Scan for the cell matching the given text and deliver its [X, Y] coordinate at center. 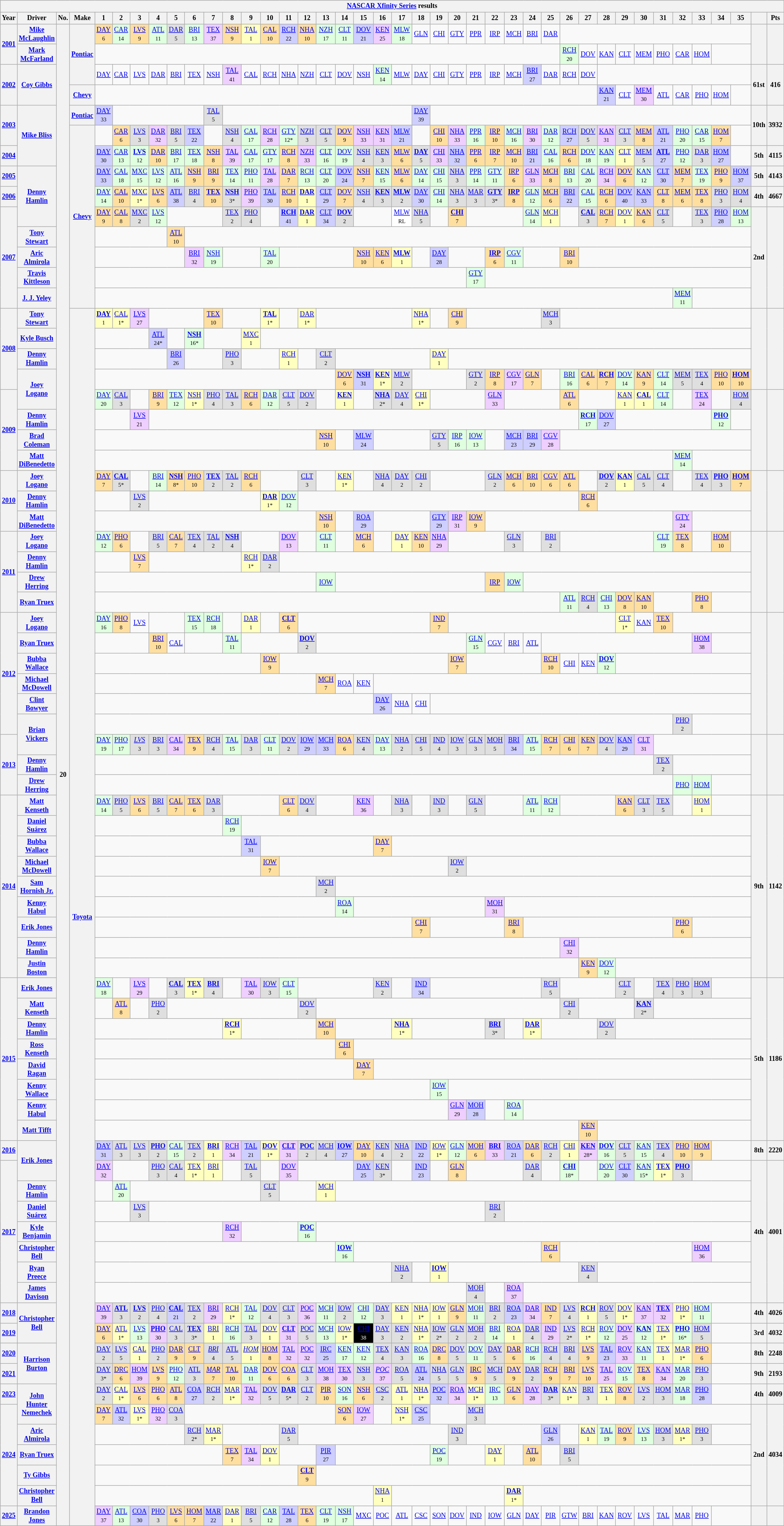
ATL24 [421, 1374]
5 [176, 18]
CGV6 [551, 481]
32 [683, 18]
2007 [9, 257]
IRC13 [495, 1394]
ATL16 [176, 176]
33 [702, 18]
GLN6 [514, 1394]
DAR11 [251, 1374]
ATL21 [663, 135]
CHI38 [364, 1333]
IOW16 [345, 1252]
MOH6 [476, 1150]
IRP10 [495, 135]
DAY12 [104, 542]
DOV35 [289, 1171]
DAY3* [104, 1374]
MAR18 [683, 1394]
GTY3* [495, 196]
DAY26 [383, 704]
CHI14 [439, 196]
NSH33 [364, 135]
BRI16 [569, 379]
RCH8 [289, 156]
19 [439, 18]
CLT4 [663, 481]
CLT34 [326, 217]
MEM7 [683, 176]
Mark McFarland [37, 54]
TEX22 [194, 135]
POC37 [383, 1374]
PIR27 [326, 1455]
DAR7 [289, 176]
ROV [624, 1516]
ROV33 [624, 1354]
COA6 [289, 1374]
DAY19 [104, 745]
DOV21 [364, 34]
CAL4 [176, 1171]
PHO20 [683, 135]
DOV16 [606, 1150]
MEM30 [644, 95]
27 [588, 18]
DAY16 [104, 623]
ROA [345, 684]
NZH3 [307, 135]
PHO39 [251, 196]
NSH7 [364, 176]
HOM9 [702, 1150]
GTY29 [439, 521]
TEX [194, 75]
DAR3* [551, 1394]
DAY18 [104, 988]
4034 [776, 1455]
2 [121, 18]
GLN9 [457, 1313]
MLW21 [402, 135]
2008 [9, 349]
KAN9 [644, 379]
13 [326, 18]
LVS5 [121, 1354]
PHO30 [158, 1333]
MCH2 [326, 886]
NASCAR Xfinity Series results [392, 6]
TEX12 [176, 399]
Coy Gibbs [37, 85]
KEN36 [364, 806]
John Hunter Nemechek [37, 1404]
CAL20 [588, 176]
2021 [9, 1374]
DAY31 [104, 1150]
RCH9 [551, 1374]
KEN7 [588, 745]
16 [383, 18]
PHO17 [121, 745]
TAL11 [232, 643]
POC2 [307, 1150]
CHI33 [439, 156]
KAN37 [644, 1313]
CLT15 [289, 988]
ROV8 [624, 1394]
4009 [776, 1394]
NSH17 [345, 1516]
ROA34 [457, 1394]
KAN15* [644, 1171]
25 [551, 18]
ROV15 [624, 1374]
BRI3* [495, 1029]
TEX32 [663, 1313]
2014 [9, 886]
GLN29 [457, 1110]
34 [721, 18]
2006 [9, 196]
2002 [9, 85]
DAR32 [158, 135]
CLT1 [624, 156]
ATL 20 [121, 1191]
CSC [421, 1516]
18 [421, 18]
Kyle Benjamin [37, 1232]
NSH31 [364, 379]
HOM11 [702, 1313]
Justin Boston [37, 968]
TEX3 [702, 217]
DAR34 [532, 1313]
6 [194, 18]
BRI17 [176, 156]
TAL15 [232, 745]
NHA1 [383, 1495]
Mike Bliss [37, 135]
2005 [9, 176]
HOM38 [702, 643]
CAL34 [176, 745]
IND22 [421, 1150]
MOH28 [476, 1110]
2012 [9, 674]
MLW18 [402, 34]
PIR10 [326, 1394]
PPR6 [476, 156]
DAY25 [364, 1171]
CLT29 [326, 196]
9 [251, 18]
Sam Hornish Jr. [37, 886]
David Ragan [37, 1069]
2015 [9, 1059]
KEN25 [383, 34]
GTY11 [495, 176]
CAL5* [121, 481]
2017 [9, 1232]
11 [289, 18]
POC36 [307, 1313]
NSH19 [213, 257]
Driver [37, 18]
RCH12 [551, 806]
KAN29 [624, 745]
10 [270, 18]
Clint Bowyer [37, 704]
ATL15 [532, 745]
KAN15 [644, 1150]
Ross Kenseth [37, 1049]
DOV11 [476, 1354]
BRI34 [514, 745]
TAL21 [251, 1150]
Make [82, 18]
ROV5 [606, 1313]
CHI10 [439, 135]
35 [741, 18]
2248 [776, 1354]
3 [140, 18]
RCH2* [194, 1434]
KAN1* [569, 1394]
MOH31 [495, 907]
KAN21 [606, 95]
DAR5* [289, 1394]
HOM39 [140, 1374]
KEN3* [383, 1171]
IOW13 [476, 440]
KAN33 [644, 196]
TAL31 [251, 846]
No. [63, 18]
Mike McLaughlin [37, 34]
TAL39 [232, 156]
PHO11 [251, 176]
J. J. Yeley [37, 298]
CHI12 [364, 1313]
TEX18 [194, 156]
CHI15 [439, 176]
RCH13 [307, 176]
KEN31 [383, 135]
BRI26 [176, 359]
ROV9 [624, 1434]
GLN14 [532, 217]
NHA33 [457, 135]
CLT8 [663, 196]
MEM6 [683, 196]
KEN14 [383, 75]
ATL38 [176, 196]
DRC8 [439, 1354]
1142 [776, 886]
MEM [644, 54]
Matt Tifft [37, 1130]
KAN31 [606, 135]
NSH3* [232, 196]
DOV24 [345, 176]
ATL13 [121, 1516]
GTW [569, 1516]
2010 [9, 501]
NSH8* [176, 481]
MCH11 [326, 1313]
RCH27 [569, 135]
MLW1 [402, 257]
SON [439, 1516]
DOV7 [345, 196]
TAL20 [270, 257]
CAL5 [644, 481]
DAY37 [104, 1516]
DOV13 [289, 542]
Year [9, 18]
KEN15 [383, 176]
NHA29 [439, 542]
CAR12 [270, 1516]
COA27 [194, 1394]
TAL1 [251, 34]
TAL34 [251, 1455]
2020 [9, 1354]
KEN9 [588, 968]
TEX19 [702, 176]
7 [213, 18]
TEX30 [345, 1374]
8 [232, 18]
DOV9 [345, 135]
MXC2 [140, 217]
ROA37 [514, 1293]
ROA21 [514, 1150]
MCH4 [326, 1150]
2009 [9, 430]
TEX5 [663, 806]
DOV19 [345, 156]
IOW2* [439, 1333]
MOH11 [476, 1313]
2018 [9, 1313]
TAL19 [606, 1434]
2003 [9, 126]
2011 [9, 572]
CHI32 [569, 947]
DOV14 [624, 379]
PHO16* [683, 1333]
NHA10 [307, 34]
KEN12 [364, 1354]
DRC6 [121, 1374]
MXC15 [140, 176]
KAN11 [644, 1354]
BRI33 [495, 1150]
RCH20 [569, 54]
CGV11 [514, 257]
ATL24* [158, 338]
CSC2 [383, 1394]
MCH16 [514, 135]
HOM13 [741, 217]
LVS21 [140, 420]
SON6 [345, 1414]
4 [158, 18]
CHI13 [606, 602]
NSH3 [364, 1374]
CAL6 [588, 379]
LVS4 [569, 1313]
ATL32 [121, 1414]
PHO32 [158, 1414]
DAR9 [176, 1354]
PPR14 [476, 176]
IND29 [551, 1333]
CHI1* [421, 399]
COA3 [176, 1414]
TAL1* [270, 318]
HOM37 [741, 176]
TAL12 [251, 1313]
ROV12 [606, 1333]
MAR [683, 1516]
61st [759, 85]
2025 [9, 1516]
MOH5 [495, 745]
DAY10 [364, 1150]
BRI32 [194, 257]
LVS7 [140, 562]
3932 [776, 126]
MLW24 [364, 440]
BRI7 [569, 1374]
RCH18 [213, 623]
GTY5 [439, 440]
BRI21 [532, 156]
23 [514, 18]
3rd [759, 1333]
IOW29 [307, 745]
Ryan Preece [37, 1272]
MXC1* [140, 196]
CGV28 [551, 440]
Brandon Jones [37, 1516]
ROA1 [514, 1333]
COA30 [140, 1516]
LVS10 [588, 1374]
CGV17 [514, 379]
IRP31 [457, 521]
416 [776, 85]
17 [402, 18]
GTY12* [289, 135]
RCH19 [232, 826]
TEX15 [194, 623]
GTY24 [683, 521]
DAY20 [104, 399]
GLN7 [532, 379]
22 [495, 18]
DAY32 [104, 1171]
4143 [776, 176]
24 [532, 18]
2001 [9, 44]
PHO9 [721, 176]
MOH4 [476, 1293]
MLWRL [402, 217]
Pts [776, 18]
DOV8 [624, 602]
BRI27 [532, 75]
IND34 [421, 988]
MAR7 [213, 1374]
2193 [776, 1374]
DOV25 [624, 1333]
Toyota [82, 917]
CHI18* [569, 1171]
CLT16 [326, 156]
KAN10 [644, 602]
IRP7 [495, 156]
26 [569, 18]
12 [307, 18]
TEX24 [702, 399]
Harrison Burton [37, 1364]
4115 [776, 156]
MCH33 [326, 745]
MAR3 [476, 196]
GLN8 [457, 1171]
15 [364, 18]
NSH16* [194, 338]
TAL10 [232, 1374]
4026 [776, 1313]
BRI22 [569, 196]
PHO1* [683, 1313]
MXC [364, 1516]
DOV18 [588, 156]
CHI5 [421, 745]
TEX3* [194, 1333]
ROA6 [345, 745]
HOM36 [702, 1252]
RCH22 [289, 34]
2019 [9, 1333]
CAR6 [121, 135]
Brad Coleman [37, 440]
NSH6 [364, 1394]
James Davison [37, 1293]
MOH38 [326, 1374]
RCH28 [270, 135]
NSH8 [213, 156]
MXC1 [251, 338]
MAR20 [683, 1374]
28 [606, 18]
RCH41 [289, 217]
Travis Kittleson [37, 278]
ATL1* [121, 1333]
ATL27 [663, 156]
BRI30 [532, 135]
CSC25 [421, 1414]
TEX37 [213, 34]
1186 [776, 1059]
2024 [9, 1455]
POC5 [307, 1333]
MCH7 [326, 684]
MCH1* [476, 1394]
CAL18 [121, 176]
MEM14 [683, 460]
GLN26 [551, 1434]
DAR10 [158, 156]
MAR22 [213, 1516]
Ty Gibbs [37, 1475]
MCH5 [495, 1374]
RCH17 [588, 420]
IRP16 [457, 440]
DAY4 [402, 399]
LVS1* [140, 1414]
CAL8 [121, 217]
CAR15 [702, 135]
LVS27 [140, 318]
IOW15 [439, 1090]
PIR [551, 1516]
MCH8 [551, 176]
HOM27 [721, 156]
ROA5 [402, 1374]
2220 [776, 1150]
4001 [776, 1232]
IND23 [421, 1171]
RCH32 [232, 1232]
POC [383, 1516]
POC19 [439, 1455]
KEN17 [345, 1354]
4032 [776, 1333]
ROA23 [514, 1313]
TAL41 [232, 75]
2004 [9, 156]
NZH33 [307, 156]
GLN15 [476, 643]
TAL25 [606, 1374]
10th [759, 126]
CLT1* [624, 623]
14 [345, 18]
DOV40 [624, 196]
NHA32 [457, 156]
DAY13 [383, 745]
NZH [307, 75]
29 [624, 18]
TAL [663, 1516]
MCH23 [514, 440]
CAL21 [176, 1313]
CAR14 [121, 34]
IRC25 [326, 1354]
RCH5 [551, 988]
DOV20 [606, 1171]
CHI9 [457, 318]
PPR16 [476, 135]
KAN19 [606, 156]
ROA29 [364, 521]
MCH13 [326, 1333]
TAL23 [606, 1354]
NHA4 [383, 481]
CGV [495, 643]
NZH17 [326, 34]
MEM8 [644, 135]
30 [644, 18]
2016 [9, 1150]
IND [476, 1516]
21 [476, 18]
CHI1 [569, 1150]
ATL5 [232, 1354]
TEX9 [194, 745]
KAN3 [402, 1354]
Kenny Wallace [37, 1090]
2023 [9, 1394]
NHA2* [383, 399]
MOH2 [476, 1333]
2013 [9, 765]
HOM8 [270, 1354]
TEX7 [232, 1455]
HOM5 [702, 1333]
Kyle Busch [37, 338]
KAN2* [644, 1008]
MLW [402, 75]
ROA16 [421, 1354]
CLT20 [326, 176]
DOV27 [606, 420]
LVS29 [140, 988]
CAL16 [551, 156]
BRI8 [514, 927]
1 [104, 18]
TEX14 [232, 176]
4667 [776, 196]
CAR13 [121, 156]
KEN28* [588, 1150]
KEN6 [383, 257]
LVS2* [569, 1333]
IND4 [439, 745]
IRC9 [476, 1374]
POC16 [307, 1232]
KAN34 [663, 1374]
31 [663, 18]
PHO5 [121, 806]
Brian Vickers [37, 734]
GTY2 [476, 379]
SON16 [345, 1394]
MEM11 [683, 298]
ATL1 [402, 1394]
